Search for the cell housing the specified text and yield its [x, y] center coordinate. 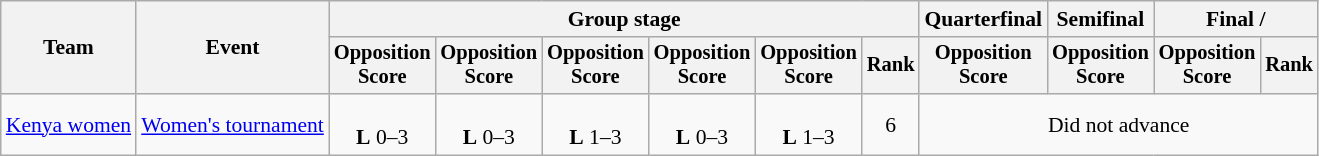
Group stage [624, 19]
Semifinal [1100, 19]
Team [68, 48]
6 [891, 124]
Women's tournament [232, 124]
Final / [1236, 19]
Event [232, 48]
Kenya women [68, 124]
Quarterfinal [983, 19]
Did not advance [1118, 124]
